Return the (x, y) coordinate for the center point of the cell that contains the specified text.  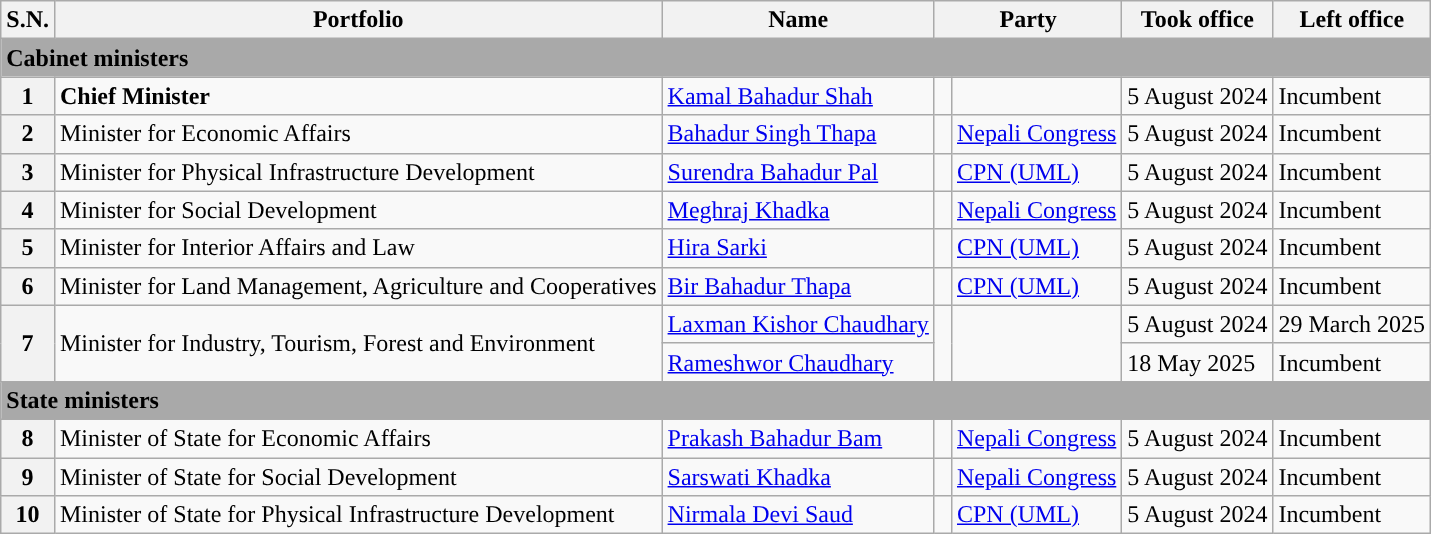
Cabinet ministers (716, 58)
Name (798, 20)
2 (28, 134)
Minister for Physical Infrastructure Development (358, 172)
Laxman Kishor Chaudhary (798, 324)
Took office (1198, 20)
Sarswati Khadka (798, 477)
Meghraj Khadka (798, 210)
Portfolio (358, 20)
18 May 2025 (1198, 362)
Rameshwor Chaudhary (798, 362)
S.N. (28, 20)
6 (28, 286)
Chief Minister (358, 96)
8 (28, 438)
Hira Sarki (798, 248)
3 (28, 172)
Minister of State for Social Development (358, 477)
Surendra Bahadur Pal (798, 172)
10 (28, 515)
State ministers (716, 400)
Kamal Bahadur Shah (798, 96)
Bahadur Singh Thapa (798, 134)
Minister for Interior Affairs and Law (358, 248)
Minister for Economic Affairs (358, 134)
Prakash Bahadur Bam (798, 438)
4 (28, 210)
7 (28, 343)
Minister of State for Economic Affairs (358, 438)
Minister for Industry, Tourism, Forest and Environment (358, 343)
1 (28, 96)
Bir Bahadur Thapa (798, 286)
9 (28, 477)
5 (28, 248)
Party (1028, 20)
Minister for Social Development (358, 210)
Minister for Land Management, Agriculture and Cooperatives (358, 286)
Left office (1352, 20)
Nirmala Devi Saud (798, 515)
Minister of State for Physical Infrastructure Development (358, 515)
29 March 2025 (1352, 324)
